Provide the (x, y) coordinate of the cell's center where the given text is located.  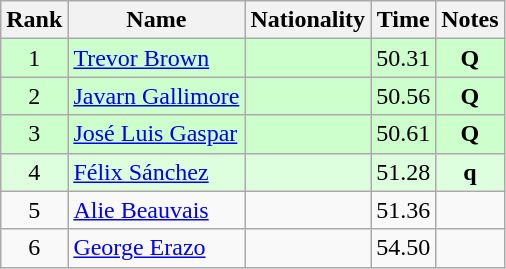
2 (34, 96)
50.56 (404, 96)
George Erazo (156, 248)
José Luis Gaspar (156, 134)
51.28 (404, 172)
51.36 (404, 210)
5 (34, 210)
Alie Beauvais (156, 210)
Time (404, 20)
Name (156, 20)
1 (34, 58)
4 (34, 172)
q (470, 172)
Nationality (308, 20)
54.50 (404, 248)
Javarn Gallimore (156, 96)
Félix Sánchez (156, 172)
6 (34, 248)
Notes (470, 20)
Rank (34, 20)
3 (34, 134)
50.31 (404, 58)
50.61 (404, 134)
Trevor Brown (156, 58)
